Identify which cell holds the provided text, then report its [x, y] central coordinate. 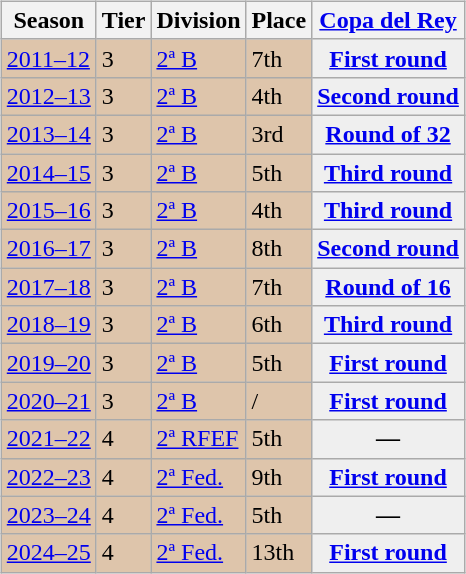
2012–13 [48, 96]
6th [279, 325]
Round of 16 [388, 287]
2013–14 [48, 134]
Place [279, 20]
2023–24 [48, 515]
2022–23 [48, 477]
2015–16 [48, 211]
2019–20 [48, 363]
2021–22 [48, 439]
9th [279, 477]
/ [279, 401]
2024–25 [48, 553]
13th [279, 553]
2011–12 [48, 58]
Tier [124, 20]
Season [48, 20]
8th [279, 249]
Copa del Rey [388, 20]
2017–18 [48, 287]
Round of 32 [388, 134]
2ª RFEF [198, 439]
2014–15 [48, 173]
2018–19 [48, 325]
2016–17 [48, 249]
3rd [279, 134]
Division [198, 20]
2020–21 [48, 401]
